Search for the cell housing the specified text and yield its (x, y) center coordinate. 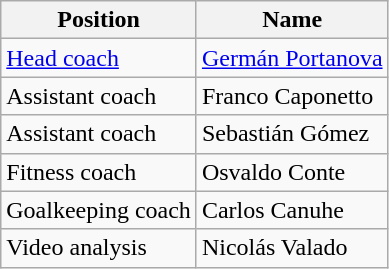
Goalkeeping coach (99, 210)
Position (99, 20)
Fitness coach (99, 172)
Franco Caponetto (292, 96)
Name (292, 20)
Osvaldo Conte (292, 172)
Nicolás Valado (292, 248)
Germán Portanova (292, 58)
Carlos Canuhe (292, 210)
Head coach (99, 58)
Sebastián Gómez (292, 134)
Video analysis (99, 248)
